Scan for the cell matching the given text and deliver its [X, Y] coordinate at center. 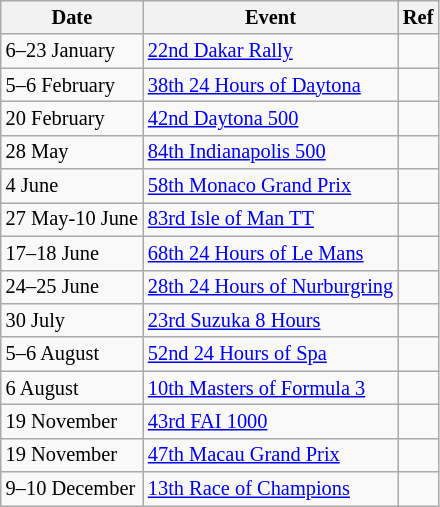
47th Macau Grand Prix [270, 455]
13th Race of Champions [270, 489]
52nd 24 Hours of Spa [270, 354]
5–6 August [72, 354]
4 June [72, 186]
38th 24 Hours of Daytona [270, 85]
30 July [72, 320]
10th Masters of Formula 3 [270, 388]
42nd Daytona 500 [270, 118]
20 February [72, 118]
58th Monaco Grand Prix [270, 186]
23rd Suzuka 8 Hours [270, 320]
27 May-10 June [72, 219]
Event [270, 17]
6–23 January [72, 51]
Ref [418, 17]
84th Indianapolis 500 [270, 152]
24–25 June [72, 287]
28th 24 Hours of Nurburgring [270, 287]
22nd Dakar Rally [270, 51]
17–18 June [72, 253]
28 May [72, 152]
9–10 December [72, 489]
Date [72, 17]
83rd Isle of Man TT [270, 219]
68th 24 Hours of Le Mans [270, 253]
43rd FAI 1000 [270, 421]
6 August [72, 388]
5–6 February [72, 85]
